From the cell containing the given text, extract its center point as (X, Y) coordinate. 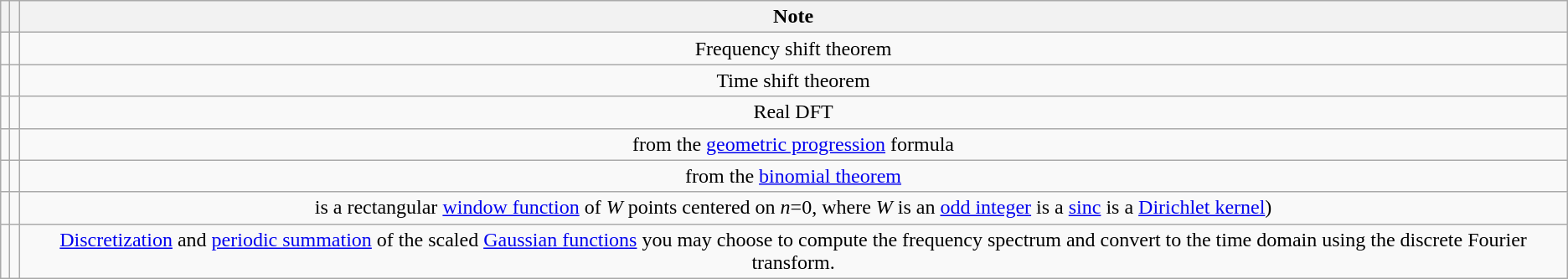
is a rectangular window function of W points centered on n=0, where W is an odd integer is a sinc is a Dirichlet kernel) (793, 208)
from the geometric progression formula (793, 144)
from the binomial theorem (793, 176)
Note (793, 17)
Time shift theorem (793, 80)
Frequency shift theorem (793, 49)
Real DFT (793, 112)
